Return [X, Y] of the center of cell containing provided text 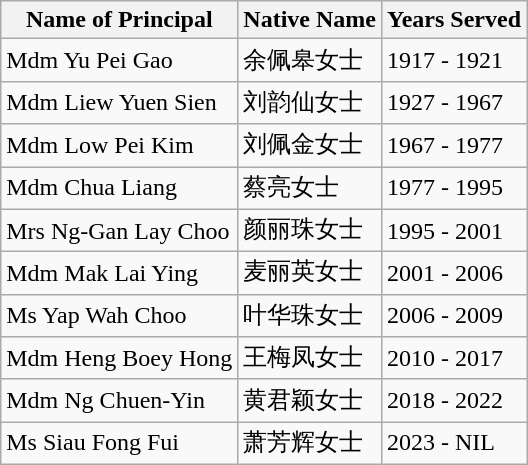
蔡亮女士 [310, 188]
Mdm Mak Lai Ying [120, 274]
2006 - 2009 [454, 316]
Name of Principal [120, 20]
刘韵仙女士 [310, 102]
1927 - 1967 [454, 102]
Native Name [310, 20]
王梅凤女士 [310, 358]
2018 - 2022 [454, 400]
2010 - 2017 [454, 358]
叶华珠女士 [310, 316]
1967 - 1977 [454, 146]
Mdm Yu Pei Gao [120, 60]
Mrs Ng-Gan Lay Choo [120, 230]
麦丽英女士 [310, 274]
Ms Yap Wah Choo [120, 316]
颜丽珠女士 [310, 230]
Ms Siau Fong Fui [120, 444]
Mdm Liew Yuen Sien [120, 102]
黄君颖女士 [310, 400]
Mdm Chua Liang [120, 188]
2023 - NIL [454, 444]
余佩皋女士 [310, 60]
Mdm Heng Boey Hong [120, 358]
2001 - 2006 [454, 274]
Years Served [454, 20]
萧芳辉女士 [310, 444]
1977 - 1995 [454, 188]
刘佩金女士 [310, 146]
Mdm Low Pei Kim [120, 146]
1917 - 1921 [454, 60]
1995 - 2001 [454, 230]
Mdm Ng Chuen-Yin [120, 400]
